Return (X, Y) of the center of cell containing provided text 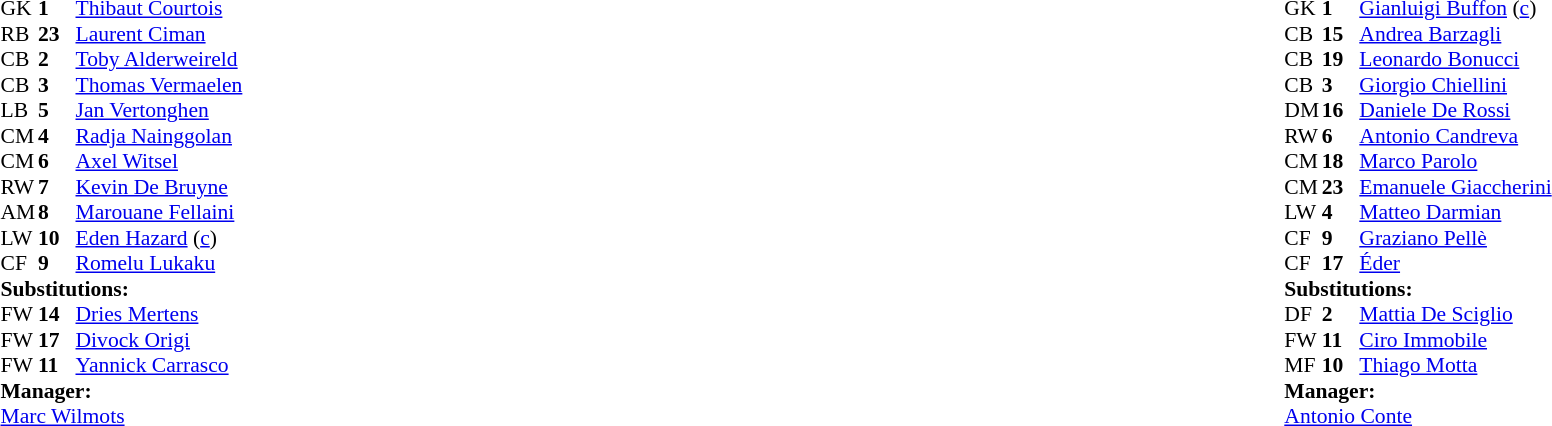
Toby Alderweireld (160, 59)
Emanuele Giaccherini (1455, 187)
Laurent Ciman (160, 34)
Éder (1455, 263)
DM (1303, 111)
Jan Vertonghen (160, 111)
LB (19, 111)
Radja Nainggolan (160, 136)
Graziano Pellè (1455, 238)
16 (1341, 111)
Matteo Darmian (1455, 213)
5 (57, 111)
Marouane Fellaini (160, 213)
Axel Witsel (160, 161)
Romelu Lukaku (160, 263)
Daniele De Rossi (1455, 111)
7 (57, 187)
Giorgio Chiellini (1455, 85)
18 (1341, 161)
Kevin De Bruyne (160, 187)
15 (1341, 34)
8 (57, 213)
Mattia De Sciglio (1455, 315)
Eden Hazard (c) (160, 238)
AM (19, 213)
DF (1303, 315)
Leonardo Bonucci (1455, 59)
Marco Parolo (1455, 161)
Ciro Immobile (1455, 340)
Antonio Candreva (1455, 136)
Thiago Motta (1455, 365)
Dries Mertens (160, 315)
Thomas Vermaelen (160, 85)
Yannick Carrasco (160, 365)
19 (1341, 59)
RB (19, 34)
14 (57, 315)
Divock Origi (160, 340)
Andrea Barzagli (1455, 34)
MF (1303, 365)
